Extract the (x, y) coordinate from the center of the cell holding the provided text.  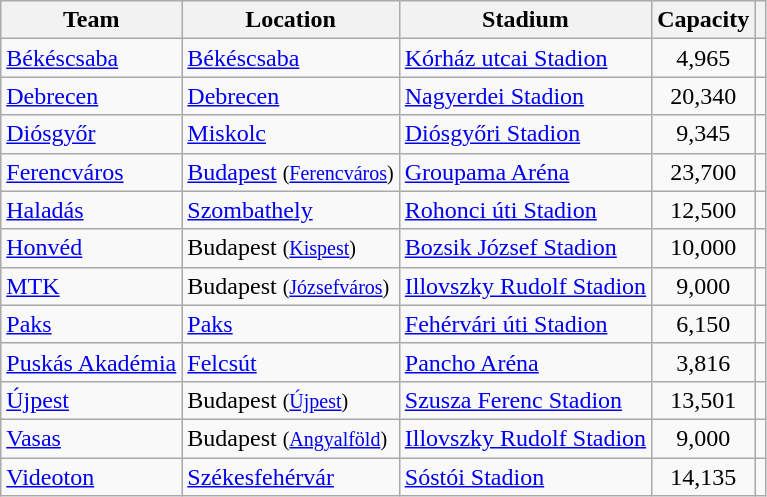
14,135 (704, 477)
Budapest (Újpest) (290, 400)
Team (92, 20)
Capacity (704, 20)
Bozsik József Stadion (525, 248)
Nagyerdei Stadion (525, 96)
Puskás Akadémia (92, 362)
Vasas (92, 438)
Sóstói Stadion (525, 477)
Location (290, 20)
Felcsút (290, 362)
9,345 (704, 134)
Budapest (Ferencváros) (290, 172)
Videoton (92, 477)
3,816 (704, 362)
10,000 (704, 248)
12,500 (704, 210)
Fehérvári úti Stadion (525, 324)
23,700 (704, 172)
Groupama Aréna (525, 172)
Rohonci úti Stadion (525, 210)
Szombathely (290, 210)
Diósgyőr (92, 134)
Budapest (Kispest) (290, 248)
Budapest (Angyalföld) (290, 438)
Miskolc (290, 134)
Székesfehérvár (290, 477)
Diósgyőri Stadion (525, 134)
Budapest (Józsefváros) (290, 286)
Újpest (92, 400)
Haladás (92, 210)
20,340 (704, 96)
MTK (92, 286)
Szusza Ferenc Stadion (525, 400)
Honvéd (92, 248)
13,501 (704, 400)
Pancho Aréna (525, 362)
6,150 (704, 324)
4,965 (704, 58)
Ferencváros (92, 172)
Kórház utcai Stadion (525, 58)
Stadium (525, 20)
